Scan for the cell matching the given text and deliver its [X, Y] coordinate at center. 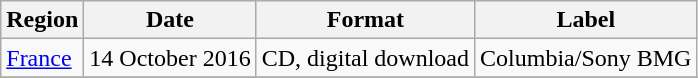
Label [586, 20]
Format [365, 20]
CD, digital download [365, 58]
Columbia/Sony BMG [586, 58]
France [42, 58]
14 October 2016 [170, 58]
Date [170, 20]
Region [42, 20]
